Provide the [x, y] coordinate of the cell's center where the given text is located.  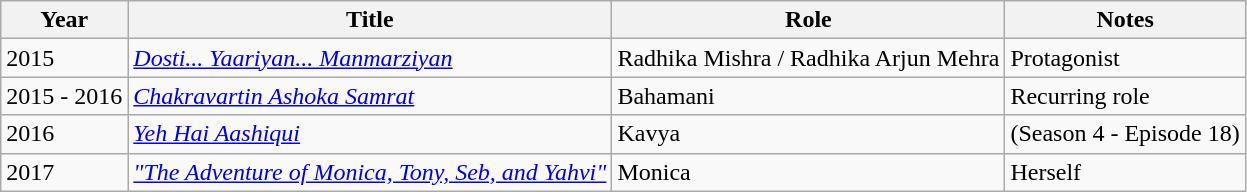
Chakravartin Ashoka Samrat [370, 96]
Yeh Hai Aashiqui [370, 134]
2015 - 2016 [64, 96]
2015 [64, 58]
Dosti... Yaariyan... Manmarziyan [370, 58]
"The Adventure of Monica, Tony, Seb, and Yahvi" [370, 172]
Recurring role [1125, 96]
Protagonist [1125, 58]
Monica [808, 172]
Herself [1125, 172]
Title [370, 20]
Bahamani [808, 96]
Year [64, 20]
Role [808, 20]
Notes [1125, 20]
Kavya [808, 134]
Radhika Mishra / Radhika Arjun Mehra [808, 58]
2016 [64, 134]
2017 [64, 172]
(Season 4 - Episode 18) [1125, 134]
